Determine the (X, Y) coordinate at the center of the cell enclosing the given text.  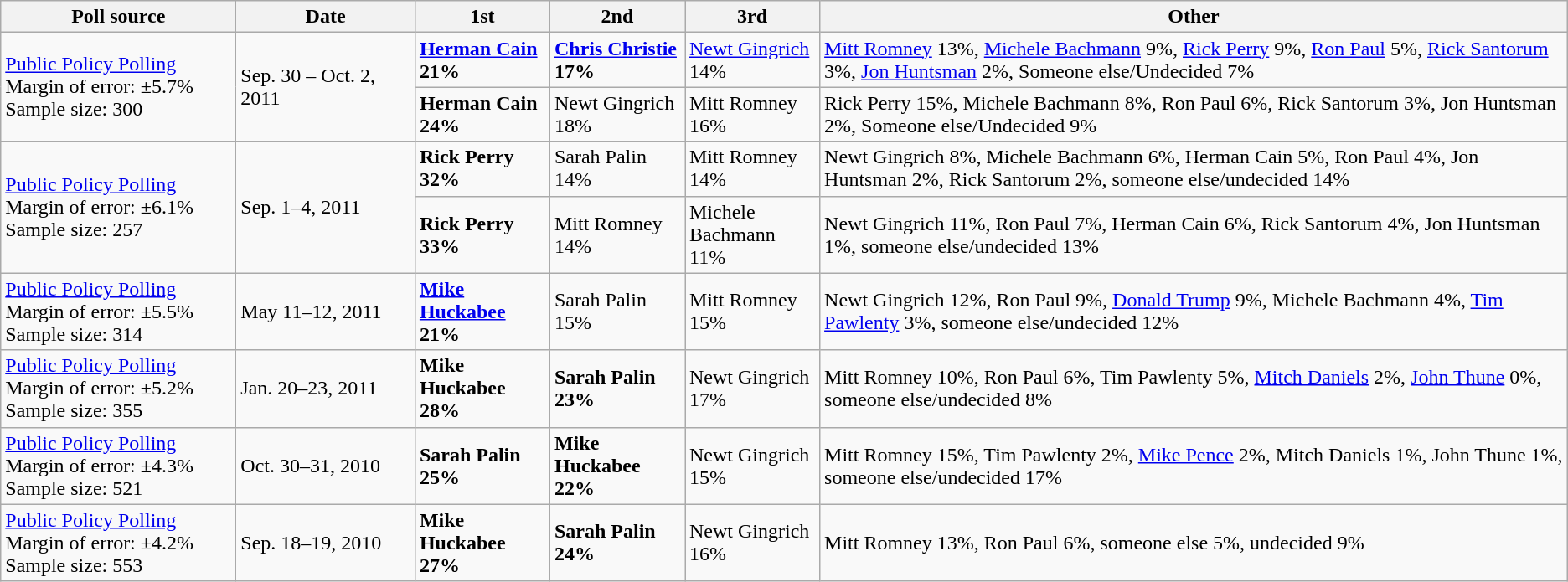
Michele Bachmann 11% (752, 234)
Newt Gingrich 14% (752, 60)
Sarah Palin 23% (616, 389)
Newt Gingrich 15% (752, 466)
Rick Perry 33% (482, 234)
2nd (616, 17)
Public Policy PollingMargin of error: ±5.2% Sample size: 355 (119, 389)
Date (326, 17)
Herman Cain 21% (482, 60)
Sarah Palin 14% (616, 169)
Chris Christie 17% (616, 60)
Public Policy PollingMargin of error: ±4.2% Sample size: 553 (119, 543)
Public Policy PollingMargin of error: ±6.1% Sample size: 257 (119, 208)
Newt Gingrich 18% (616, 114)
Other (1194, 17)
Newt Gingrich 12%, Ron Paul 9%, Donald Trump 9%, Michele Bachmann 4%, Tim Pawlenty 3%, someone else/undecided 12% (1194, 312)
Newt Gingrich 17% (752, 389)
Rick Perry 15%, Michele Bachmann 8%, Ron Paul 6%, Rick Santorum 3%, Jon Huntsman 2%, Someone else/Undecided 9% (1194, 114)
1st (482, 17)
Newt Gingrich 16% (752, 543)
Sep. 30 – Oct. 2, 2011 (326, 87)
Public Policy PollingMargin of error: ±5.7% Sample size: 300 (119, 87)
Rick Perry 32% (482, 169)
Jan. 20–23, 2011 (326, 389)
Mitt Romney 13%, Michele Bachmann 9%, Rick Perry 9%, Ron Paul 5%, Rick Santorum 3%, Jon Huntsman 2%, Someone else/Undecided 7% (1194, 60)
Mike Huckabee 27% (482, 543)
Oct. 30–31, 2010 (326, 466)
May 11–12, 2011 (326, 312)
Mitt Romney 10%, Ron Paul 6%, Tim Pawlenty 5%, Mitch Daniels 2%, John Thune 0%, someone else/undecided 8% (1194, 389)
Mike Huckabee 28% (482, 389)
Public Policy PollingMargin of error: ±4.3% Sample size: 521 (119, 466)
Newt Gingrich 11%, Ron Paul 7%, Herman Cain 6%, Rick Santorum 4%, Jon Huntsman 1%, someone else/undecided 13% (1194, 234)
Mitt Romney 15% (752, 312)
Sep. 1–4, 2011 (326, 208)
Sep. 18–19, 2010 (326, 543)
Sarah Palin 15% (616, 312)
Herman Cain 24% (482, 114)
Mitt Romney 13%, Ron Paul 6%, someone else 5%, undecided 9% (1194, 543)
Sarah Palin 25% (482, 466)
Newt Gingrich 8%, Michele Bachmann 6%, Herman Cain 5%, Ron Paul 4%, Jon Huntsman 2%, Rick Santorum 2%, someone else/undecided 14% (1194, 169)
Poll source (119, 17)
Mitt Romney 15%, Tim Pawlenty 2%, Mike Pence 2%, Mitch Daniels 1%, John Thune 1%, someone else/undecided 17% (1194, 466)
Mike Huckabee 21% (482, 312)
Public Policy PollingMargin of error: ±5.5% Sample size: 314 (119, 312)
Sarah Palin 24% (616, 543)
Mike Huckabee 22% (616, 466)
Mitt Romney 16% (752, 114)
3rd (752, 17)
